Determine the (x, y) coordinate at the center of the cell enclosing the given text.  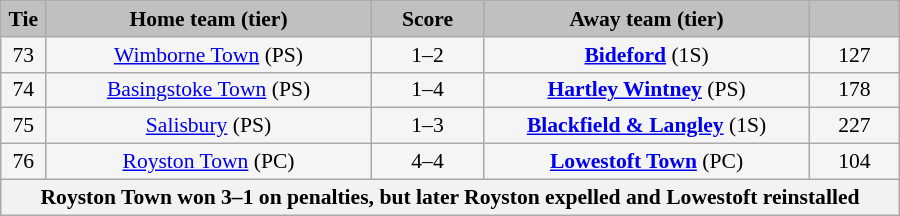
73 (24, 55)
Tie (24, 19)
Score (427, 19)
Home team (tier) (209, 19)
104 (854, 162)
74 (24, 90)
75 (24, 126)
127 (854, 55)
Lowestoft Town (PC) (647, 162)
1–4 (427, 90)
Salisbury (PS) (209, 126)
178 (854, 90)
Bideford (1S) (647, 55)
1–3 (427, 126)
Basingstoke Town (PS) (209, 90)
4–4 (427, 162)
Wimborne Town (PS) (209, 55)
Royston Town (PC) (209, 162)
76 (24, 162)
1–2 (427, 55)
Royston Town won 3–1 on penalties, but later Royston expelled and Lowestoft reinstalled (450, 197)
227 (854, 126)
Away team (tier) (647, 19)
Blackfield & Langley (1S) (647, 126)
Hartley Wintney (PS) (647, 90)
